Pinpoint the cell where the given text exists, returning its [X, Y] midpoint coordinate. 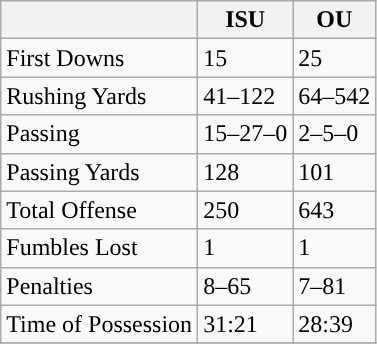
Fumbles Lost [100, 248]
31:21 [246, 324]
OU [334, 20]
15 [246, 58]
15–27–0 [246, 134]
First Downs [100, 58]
Passing Yards [100, 172]
643 [334, 210]
8–65 [246, 286]
41–122 [246, 96]
2–5–0 [334, 134]
128 [246, 172]
Total Offense [100, 210]
101 [334, 172]
64–542 [334, 96]
Time of Possession [100, 324]
7–81 [334, 286]
Passing [100, 134]
25 [334, 58]
Penalties [100, 286]
Rushing Yards [100, 96]
250 [246, 210]
28:39 [334, 324]
ISU [246, 20]
